Output the (X, Y) coordinate of the center of the cell containing the given text.  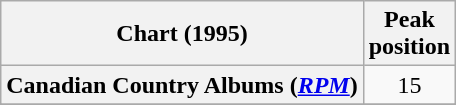
Peakposition (409, 34)
Canadian Country Albums (RPM) (182, 85)
Chart (1995) (182, 34)
15 (409, 85)
